Return [x, y] of the center of cell containing provided text 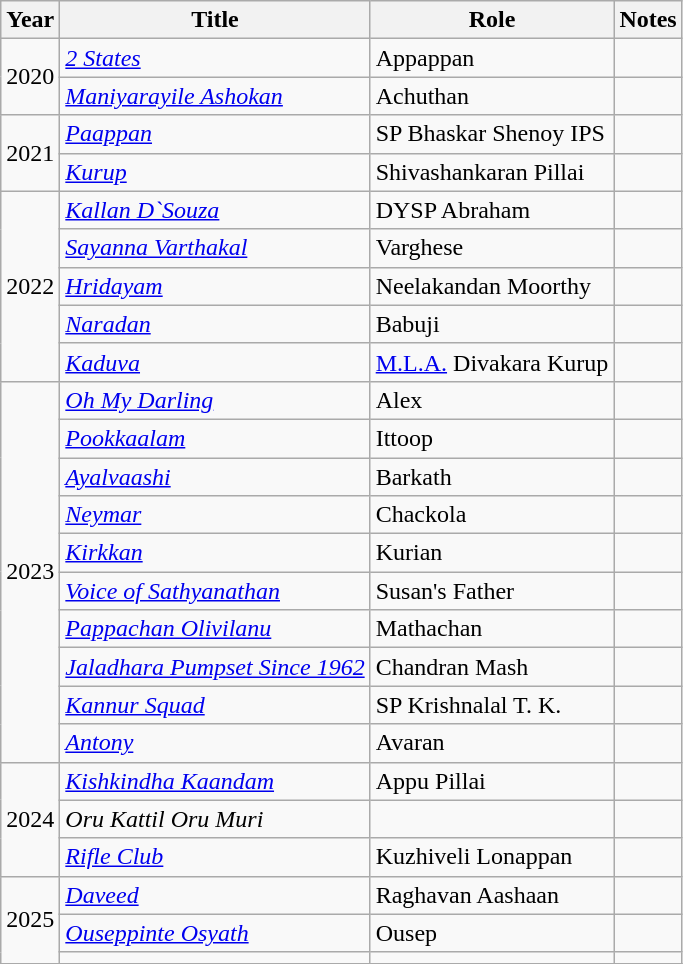
Year [30, 20]
Role [492, 20]
Kannur Squad [215, 705]
Paappan [215, 134]
Rifle Club [215, 857]
Naradan [215, 324]
Sayanna Varthakal [215, 248]
Title [215, 20]
Notes [648, 20]
Neelakandan Moorthy [492, 286]
Kishkindha Kaandam [215, 781]
Avaran [492, 743]
Kaduva [215, 362]
Daveed [215, 895]
2022 [30, 286]
Neymar [215, 515]
Pappachan Olivilanu [215, 629]
2023 [30, 572]
Ittoop [492, 438]
Kallan D`Souza [215, 210]
Maniyarayile Ashokan [215, 96]
Ouseppinte Osyath [215, 933]
Kurup [215, 172]
Varghese [492, 248]
Hridayam [215, 286]
Ayalvaashi [215, 477]
SP Krishnalal T. K. [492, 705]
Mathachan [492, 629]
Oru Kattil Oru Muri [215, 819]
2021 [30, 153]
Susan's Father [492, 591]
Chackola [492, 515]
Voice of Sathyanathan [215, 591]
Barkath [492, 477]
Appappan [492, 58]
Jaladhara Pumpset Since 1962 [215, 667]
Oh My Darling [215, 400]
2 States [215, 58]
Chandran Mash [492, 667]
M.L.A. Divakara Kurup [492, 362]
Alex [492, 400]
Antony [215, 743]
Kirkkan [215, 553]
Babuji [492, 324]
Kuzhiveli Lonappan [492, 857]
Appu Pillai [492, 781]
Raghavan Aashaan [492, 895]
SP Bhaskar Shenoy IPS [492, 134]
2025 [30, 920]
Kurian [492, 553]
Pookkaalam [215, 438]
2020 [30, 77]
Shivashankaran Pillai [492, 172]
Achuthan [492, 96]
DYSP Abraham [492, 210]
Ousep [492, 933]
2024 [30, 819]
